Output the [X, Y] coordinate of the center of the cell containing the given text.  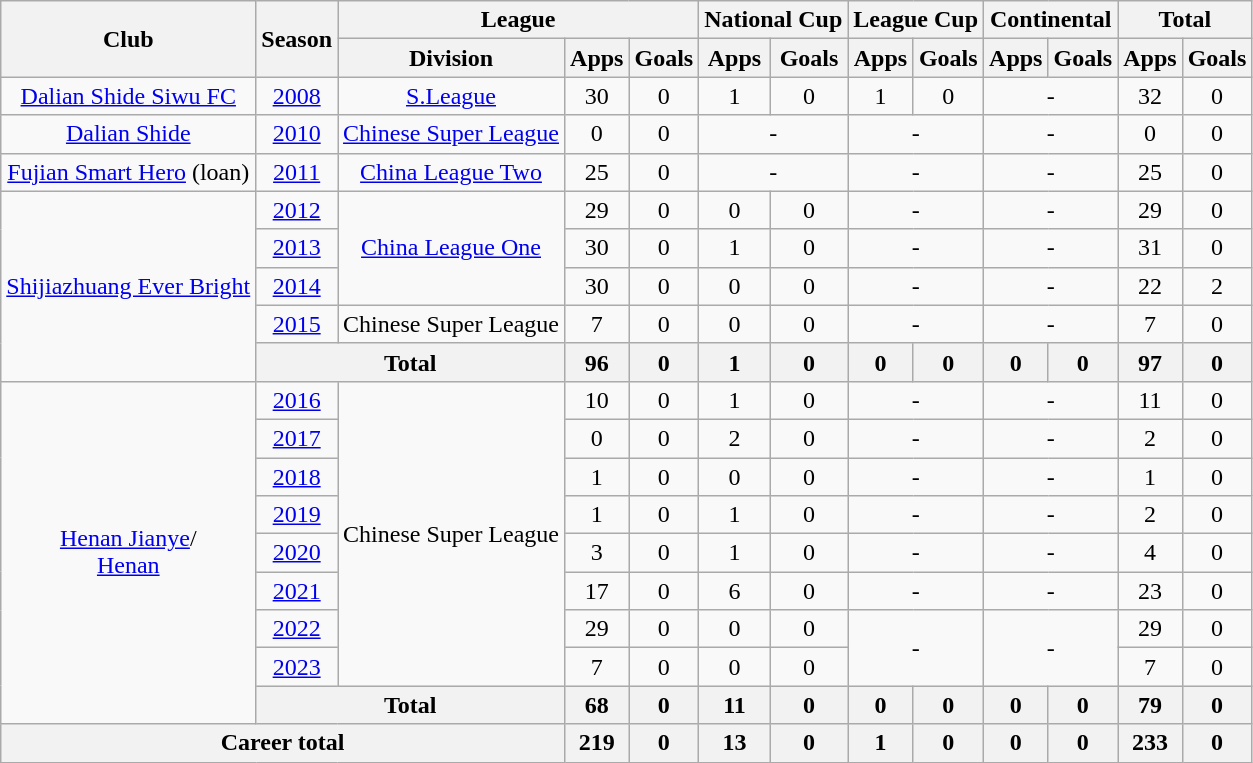
Career total [283, 743]
2019 [297, 515]
13 [735, 743]
6 [735, 591]
League Cup [916, 20]
79 [1150, 705]
2013 [297, 248]
2023 [297, 667]
Dalian Shide Siwu FC [128, 96]
S.League [452, 96]
Fujian Smart Hero (loan) [128, 172]
17 [597, 591]
2011 [297, 172]
Continental [1051, 20]
2010 [297, 134]
Henan Jianye/Henan [128, 552]
2015 [297, 324]
4 [1150, 553]
68 [597, 705]
2014 [297, 286]
97 [1150, 362]
32 [1150, 96]
96 [597, 362]
Club [128, 39]
2008 [297, 96]
Season [297, 39]
National Cup [774, 20]
31 [1150, 248]
China League One [452, 248]
League [518, 20]
3 [597, 553]
Dalian Shide [128, 134]
Division [452, 58]
2021 [297, 591]
China League Two [452, 172]
2022 [297, 629]
2012 [297, 210]
2016 [297, 400]
23 [1150, 591]
233 [1150, 743]
2020 [297, 553]
Shijiazhuang Ever Bright [128, 286]
219 [597, 743]
2017 [297, 438]
10 [597, 400]
22 [1150, 286]
2018 [297, 477]
